Search for the cell housing the specified text and yield its [x, y] center coordinate. 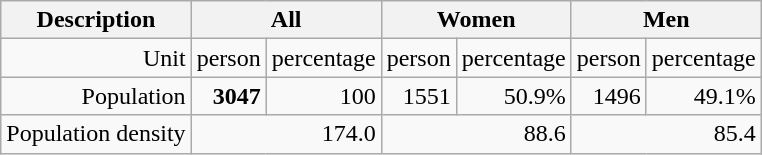
Unit [96, 58]
100 [324, 96]
88.6 [476, 134]
Population density [96, 134]
3047 [228, 96]
Population [96, 96]
Women [476, 20]
All [286, 20]
85.4 [666, 134]
Men [666, 20]
49.1% [704, 96]
174.0 [286, 134]
50.9% [514, 96]
1496 [608, 96]
1551 [418, 96]
Description [96, 20]
